Search for the cell housing the specified text and yield its [X, Y] center coordinate. 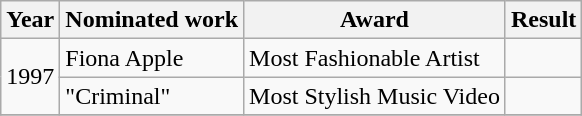
Award [375, 20]
Year [30, 20]
Nominated work [152, 20]
Most Stylish Music Video [375, 96]
Result [543, 20]
1997 [30, 77]
Fiona Apple [152, 58]
Most Fashionable Artist [375, 58]
"Criminal" [152, 96]
